Locate the cell with the specified text and output its [X, Y] center coordinate. 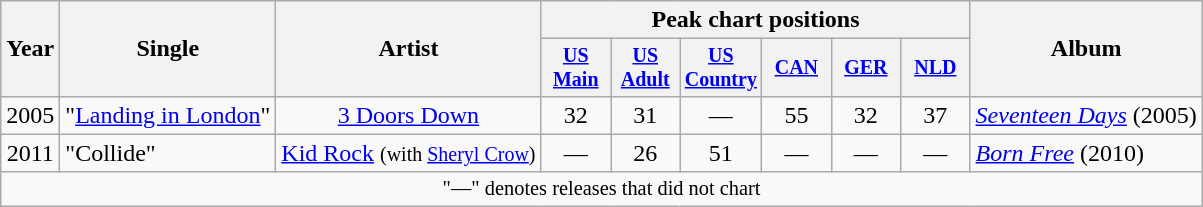
2011 [30, 153]
37 [936, 115]
Peak chart positions [756, 20]
"Collide" [168, 153]
Seventeen Days (2005) [1086, 115]
Single [168, 49]
"—" denotes releases that did not chart [602, 189]
US Main [576, 68]
NLD [936, 68]
Kid Rock (with Sheryl Crow) [408, 153]
Born Free (2010) [1086, 153]
"Landing in London" [168, 115]
US Adult [644, 68]
2005 [30, 115]
Album [1086, 49]
55 [796, 115]
GER [866, 68]
Artist [408, 49]
Year [30, 49]
3 Doors Down [408, 115]
US Country [721, 68]
26 [644, 153]
31 [644, 115]
51 [721, 153]
CAN [796, 68]
